Pinpoint the cell where the given text exists, returning its (X, Y) midpoint coordinate. 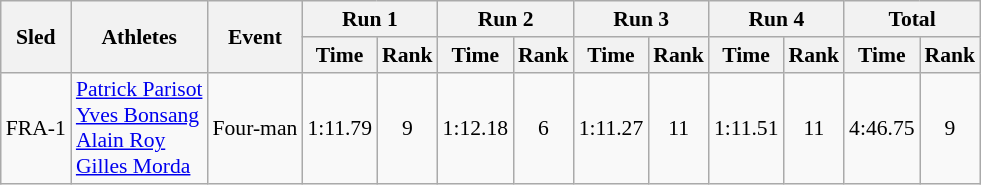
Four-man (254, 128)
Sled (36, 36)
Athletes (140, 36)
1:11.79 (340, 128)
6 (544, 128)
FRA-1 (36, 128)
1:11.27 (612, 128)
Run 4 (776, 19)
Run 1 (370, 19)
Run 3 (642, 19)
4:46.75 (882, 128)
Patrick ParisotYves BonsangAlain RoyGilles Morda (140, 128)
1:11.51 (746, 128)
Total (912, 19)
Run 2 (506, 19)
1:12.18 (476, 128)
Event (254, 36)
